Capture the cell that displays the provided text and extract its (X, Y) central coordinate. 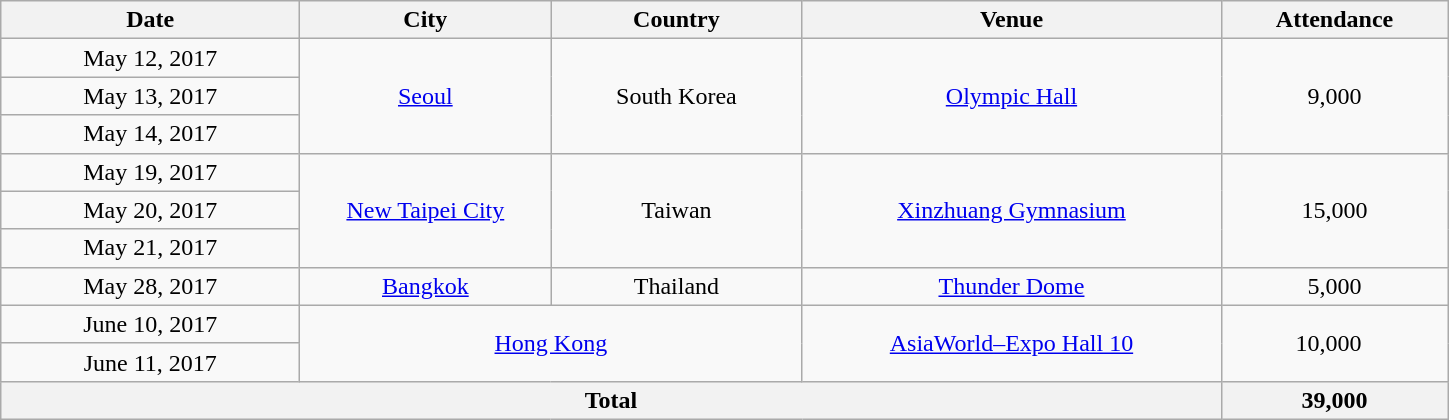
June 11, 2017 (150, 362)
9,000 (1334, 96)
Bangkok (426, 286)
May 12, 2017 (150, 58)
Attendance (1334, 20)
Date (150, 20)
May 28, 2017 (150, 286)
June 10, 2017 (150, 324)
5,000 (1334, 286)
New Taipei City (426, 210)
10,000 (1334, 343)
AsiaWorld–Expo Hall 10 (1012, 343)
Thailand (676, 286)
May 20, 2017 (150, 210)
Olympic Hall (1012, 96)
Thunder Dome (1012, 286)
City (426, 20)
Venue (1012, 20)
Seoul (426, 96)
May 21, 2017 (150, 248)
39,000 (1334, 400)
Total (611, 400)
Hong Kong (551, 343)
May 19, 2017 (150, 172)
Xinzhuang Gymnasium (1012, 210)
May 13, 2017 (150, 96)
15,000 (1334, 210)
Taiwan (676, 210)
Country (676, 20)
South Korea (676, 96)
May 14, 2017 (150, 134)
